Return the (X, Y) coordinate for the center point of the cell that contains the specified text.  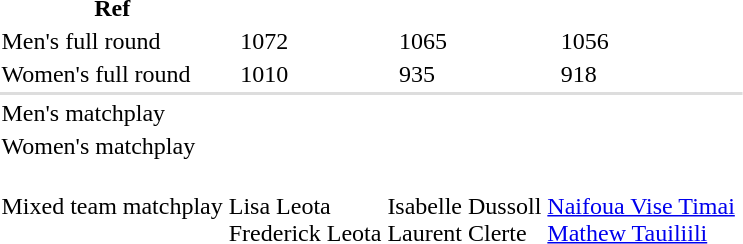
1065 (470, 41)
Women's matchplay (112, 146)
Women's full round (112, 74)
935 (470, 74)
918 (648, 74)
1072 (311, 41)
1010 (311, 74)
Men's matchplay (112, 113)
1056 (648, 41)
Men's full round (112, 41)
